Output the [X, Y] coordinate of the center of the cell containing the given text.  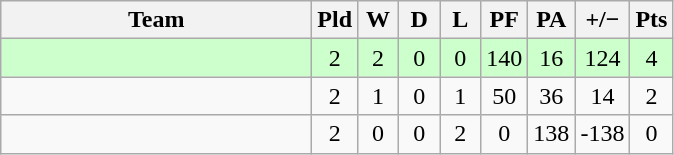
4 [652, 58]
14 [602, 96]
140 [504, 58]
50 [504, 96]
Pts [652, 20]
Team [156, 20]
-138 [602, 134]
PF [504, 20]
D [420, 20]
W [378, 20]
L [460, 20]
Pld [335, 20]
PA [552, 20]
+/− [602, 20]
36 [552, 96]
124 [602, 58]
138 [552, 134]
16 [552, 58]
